Return the [X, Y] coordinate for the center point of the cell that contains the specified text.  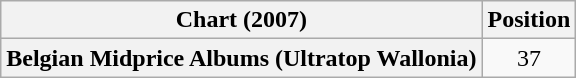
Position [529, 20]
Belgian Midprice Albums (Ultratop Wallonia) [242, 58]
Chart (2007) [242, 20]
37 [529, 58]
